Locate the cell with the specified text and output its [X, Y] center coordinate. 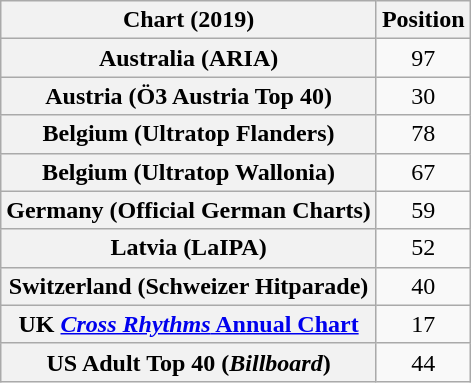
Position [423, 20]
40 [423, 286]
Austria (Ö3 Austria Top 40) [189, 96]
97 [423, 58]
Belgium (Ultratop Flanders) [189, 134]
17 [423, 324]
Germany (Official German Charts) [189, 210]
59 [423, 210]
Switzerland (Schweizer Hitparade) [189, 286]
UK Cross Rhythms Annual Chart [189, 324]
52 [423, 248]
Belgium (Ultratop Wallonia) [189, 172]
US Adult Top 40 (Billboard) [189, 362]
Latvia (LaIPA) [189, 248]
Australia (ARIA) [189, 58]
44 [423, 362]
67 [423, 172]
78 [423, 134]
Chart (2019) [189, 20]
30 [423, 96]
